Search for the cell housing the specified text and yield its [x, y] center coordinate. 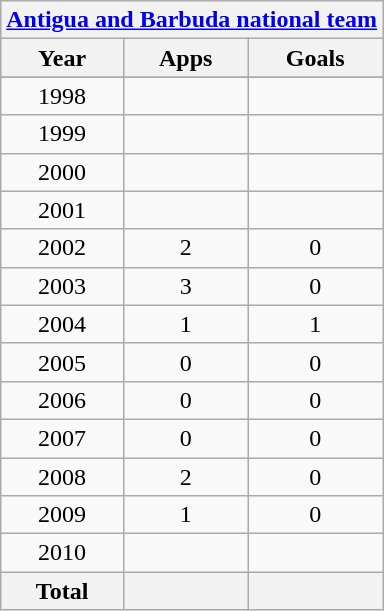
3 [185, 286]
2001 [62, 210]
2000 [62, 172]
Apps [185, 58]
2007 [62, 438]
2008 [62, 477]
1998 [62, 96]
Year [62, 58]
2004 [62, 324]
2009 [62, 515]
1999 [62, 134]
2005 [62, 362]
Goals [316, 58]
2006 [62, 400]
2010 [62, 553]
2002 [62, 248]
2003 [62, 286]
Antigua and Barbuda national team [192, 20]
Total [62, 591]
